Pinpoint the cell where the given text exists, returning its [x, y] midpoint coordinate. 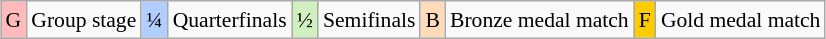
G [14, 20]
F [645, 20]
¼ [154, 20]
Quarterfinals [230, 20]
Bronze medal match [540, 20]
Semifinals [369, 20]
B [432, 20]
½ [305, 20]
Gold medal match [741, 20]
Group stage [84, 20]
